Locate the cell with the specified text and output its [X, Y] center coordinate. 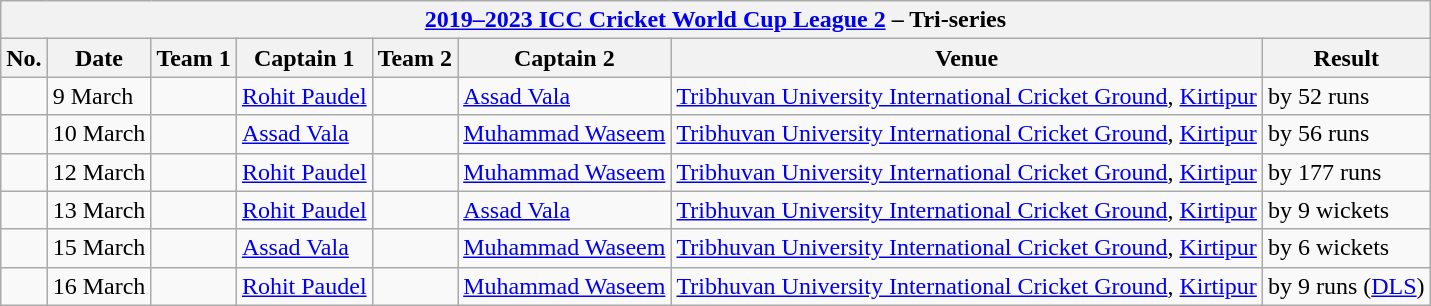
16 March [99, 286]
by 177 runs [1346, 172]
by 9 wickets [1346, 210]
by 9 runs (DLS) [1346, 286]
15 March [99, 248]
Date [99, 58]
No. [24, 58]
by 56 runs [1346, 134]
9 March [99, 96]
Result [1346, 58]
Team 1 [194, 58]
2019–2023 ICC Cricket World Cup League 2 – Tri-series [716, 20]
Team 2 [415, 58]
by 52 runs [1346, 96]
by 6 wickets [1346, 248]
Captain 1 [304, 58]
13 March [99, 210]
Venue [966, 58]
Captain 2 [564, 58]
10 March [99, 134]
12 March [99, 172]
